Capture the cell that displays the provided text and extract its (x, y) central coordinate. 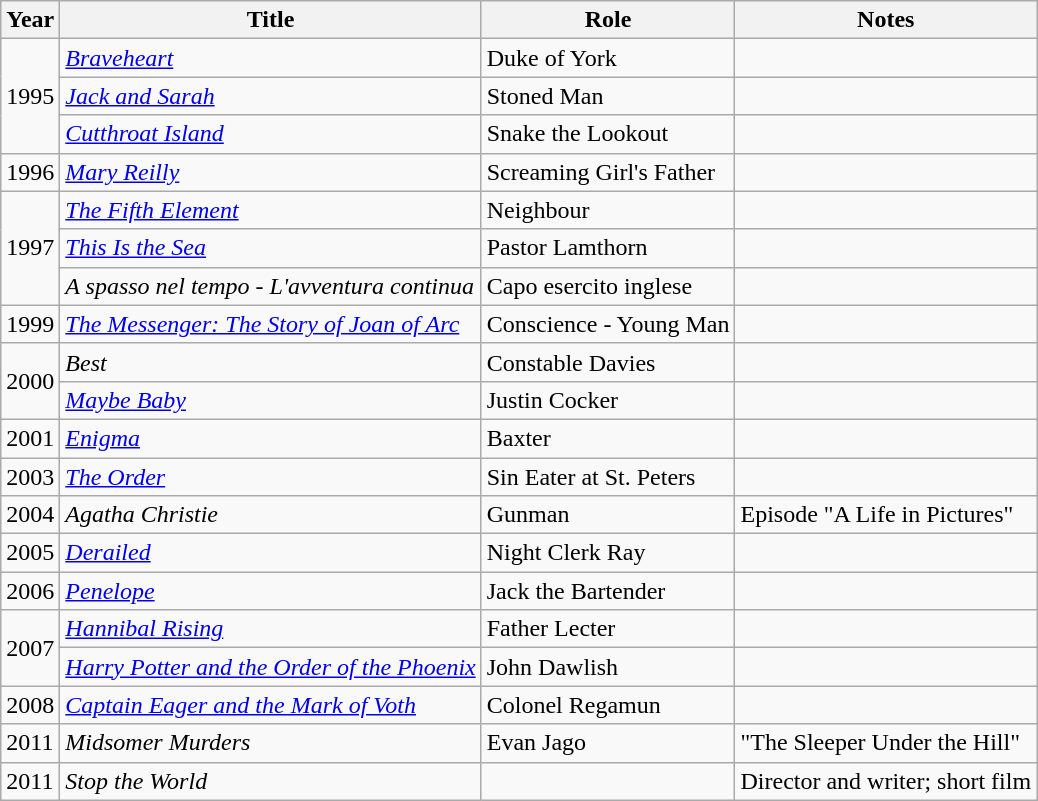
2006 (30, 591)
John Dawlish (608, 667)
Gunman (608, 515)
The Fifth Element (270, 210)
1999 (30, 324)
Year (30, 20)
Jack and Sarah (270, 96)
Sin Eater at St. Peters (608, 477)
1996 (30, 172)
Captain Eager and the Mark of Voth (270, 705)
Mary Reilly (270, 172)
Baxter (608, 438)
Hannibal Rising (270, 629)
The Order (270, 477)
Colonel Regamun (608, 705)
Notes (886, 20)
Role (608, 20)
Evan Jago (608, 743)
Screaming Girl's Father (608, 172)
Derailed (270, 553)
Penelope (270, 591)
Pastor Lamthorn (608, 248)
2001 (30, 438)
Midsomer Murders (270, 743)
"The Sleeper Under the Hill" (886, 743)
2000 (30, 381)
Episode "A Life in Pictures" (886, 515)
Stop the World (270, 781)
Cutthroat Island (270, 134)
Best (270, 362)
Constable Davies (608, 362)
1997 (30, 248)
Braveheart (270, 58)
Conscience - Young Man (608, 324)
This Is the Sea (270, 248)
A spasso nel tempo - L'avventura continua (270, 286)
2004 (30, 515)
2005 (30, 553)
1995 (30, 96)
Enigma (270, 438)
2003 (30, 477)
Harry Potter and the Order of the Phoenix (270, 667)
Capo esercito inglese (608, 286)
Snake the Lookout (608, 134)
The Messenger: The Story of Joan of Arc (270, 324)
Neighbour (608, 210)
Night Clerk Ray (608, 553)
Justin Cocker (608, 400)
Jack the Bartender (608, 591)
Title (270, 20)
Agatha Christie (270, 515)
Duke of York (608, 58)
Director and writer; short film (886, 781)
Father Lecter (608, 629)
Maybe Baby (270, 400)
2008 (30, 705)
Stoned Man (608, 96)
2007 (30, 648)
